Locate the cell with the specified text and output its [x, y] center coordinate. 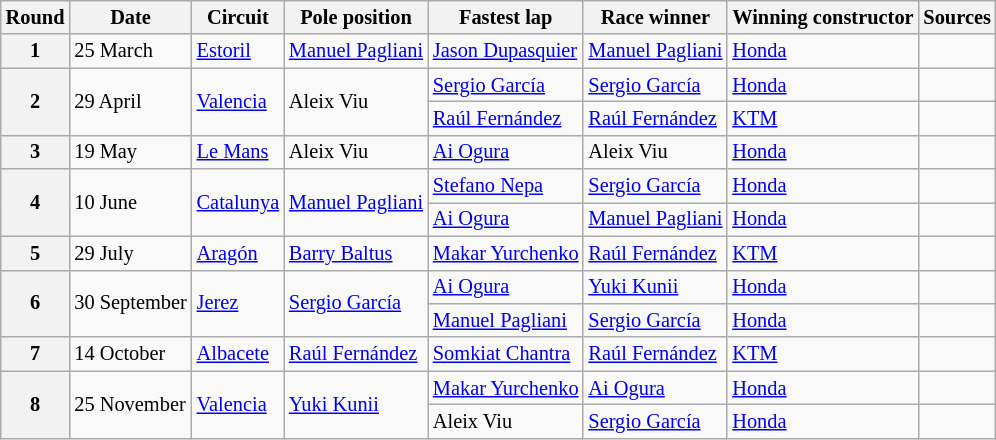
7 [36, 354]
Circuit [238, 17]
Le Mans [238, 152]
Winning constructor [822, 17]
6 [36, 304]
Jerez [238, 304]
Albacete [238, 354]
5 [36, 253]
3 [36, 152]
Fastest lap [506, 17]
1 [36, 51]
25 March [130, 51]
29 April [130, 102]
Race winner [655, 17]
19 May [130, 152]
Somkiat Chantra [506, 354]
8 [36, 404]
Aragón [238, 253]
29 July [130, 253]
Catalunya [238, 202]
14 October [130, 354]
Stefano Nepa [506, 186]
Jason Dupasquier [506, 51]
Round [36, 17]
30 September [130, 304]
Sources [956, 17]
Estoril [238, 51]
Pole position [356, 17]
2 [36, 102]
25 November [130, 404]
Date [130, 17]
4 [36, 202]
10 June [130, 202]
Barry Baltus [356, 253]
